Identify which cell holds the provided text, then report its [x, y] central coordinate. 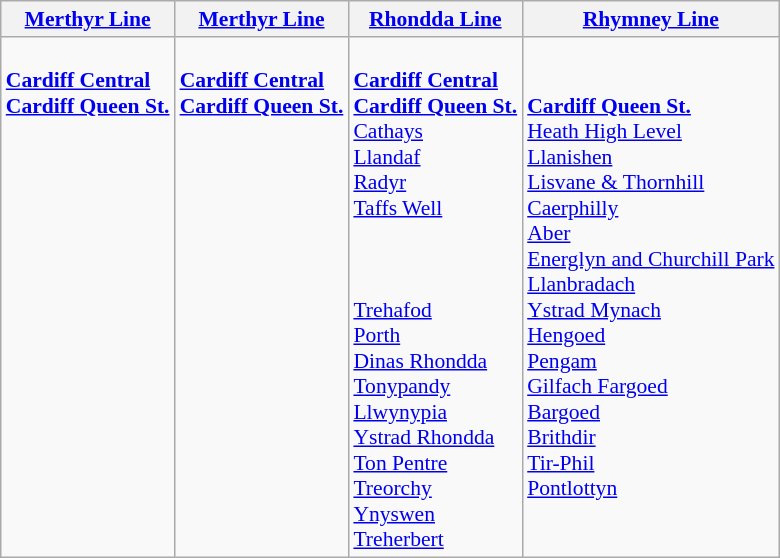
Rhymney Line [650, 19]
Rhondda Line [435, 19]
